Detect which cell encompasses the target text, then output its [X, Y] center coordinate. 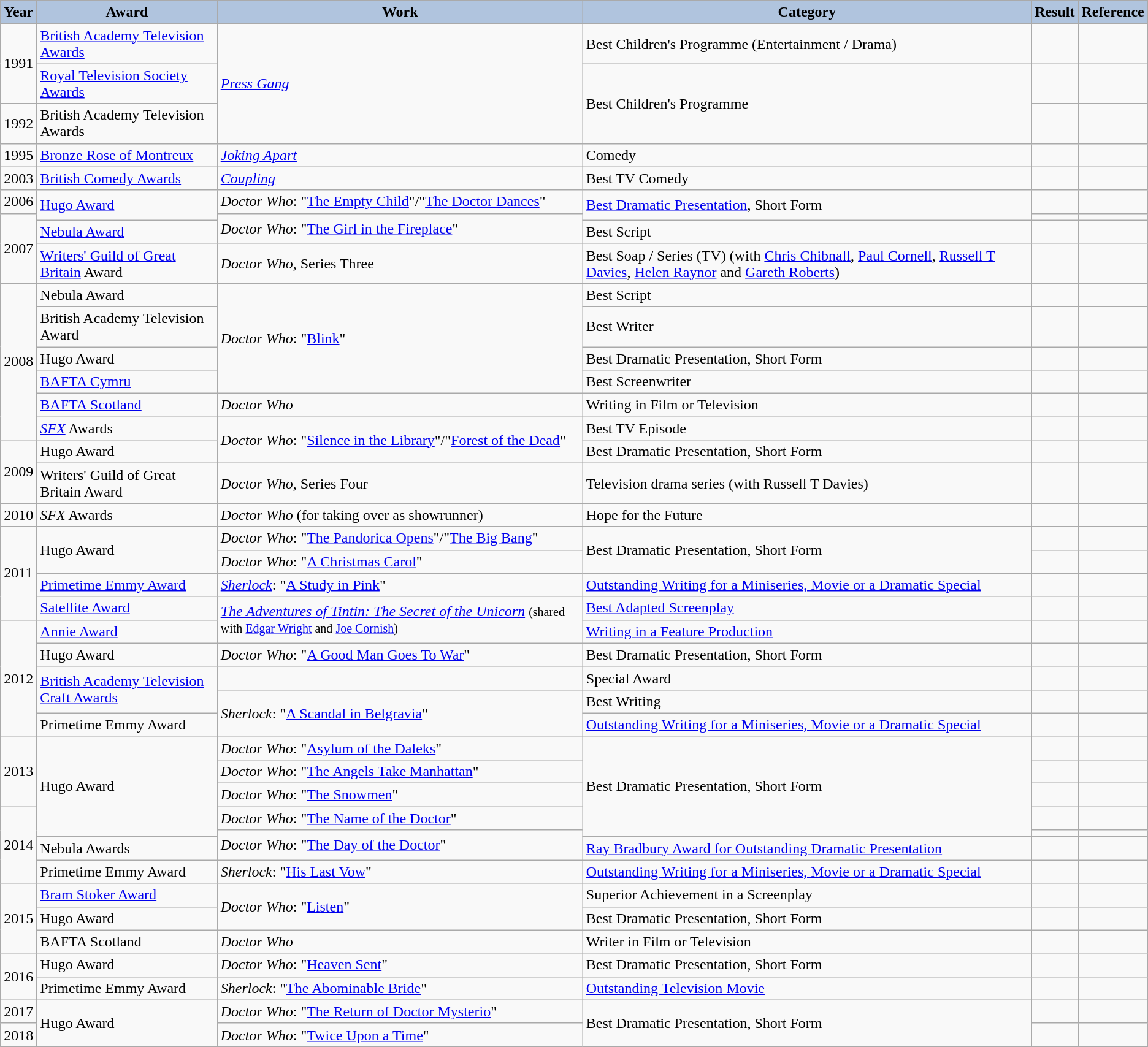
Special Award [807, 678]
Doctor Who: "Asylum of the Daleks" [400, 748]
Television drama series (with Russell T Davies) [807, 483]
Satellite Award [127, 608]
Doctor Who: "The Snowmen" [400, 795]
Year [18, 12]
Best Soap / Series (TV) (with Chris Chibnall, Paul Cornell, Russell T Davies, Helen Raynor and Gareth Roberts) [807, 264]
2007 [18, 248]
2009 [18, 472]
2017 [18, 1011]
Comedy [807, 155]
Doctor Who: "A Christmas Carol" [400, 562]
Sherlock: "A Scandal in Belgravia" [400, 713]
2012 [18, 678]
Writing in Film or Television [807, 405]
Doctor Who, Series Three [400, 264]
Annie Award [127, 631]
1995 [18, 155]
Best Writing [807, 701]
Result [1055, 12]
2003 [18, 178]
Bronze Rose of Montreux [127, 155]
Doctor Who: "The Girl in the Fireplace" [400, 228]
Press Gang [400, 83]
Doctor Who: "Silence in the Library"/"Forest of the Dead" [400, 440]
Doctor Who: "Listen" [400, 907]
2014 [18, 845]
2015 [18, 918]
Doctor Who: "The Day of the Doctor" [400, 845]
Doctor Who: "Twice Upon a Time" [400, 1035]
Doctor Who (for taking over as showrunner) [400, 515]
Doctor Who: "The Angels Take Manhattan" [400, 772]
Doctor Who, Series Four [400, 483]
1991 [18, 64]
1992 [18, 124]
Writing in a Feature Production [807, 631]
Best TV Episode [807, 428]
Doctor Who: "The Pandorica Opens"/"The Big Bang" [400, 538]
2010 [18, 515]
Best Children's Programme (Entertainment / Drama) [807, 44]
Work [400, 12]
Category [807, 12]
2016 [18, 977]
Doctor Who: "The Name of the Doctor" [400, 818]
Superior Achievement in a Screenplay [807, 895]
Bram Stoker Award [127, 895]
Outstanding Television Movie [807, 988]
2011 [18, 573]
2013 [18, 772]
Doctor Who: "Heaven Sent" [400, 965]
2018 [18, 1035]
Best Writer [807, 326]
Best Screenwriter [807, 382]
Sherlock: "His Last Vow" [400, 872]
Royal Television Society Awards [127, 83]
The Adventures of Tintin: The Secret of the Unicorn (shared with Edgar Wright and Joe Cornish) [400, 620]
Best TV Comedy [807, 178]
2006 [18, 202]
Doctor Who: "The Return of Doctor Mysterio" [400, 1011]
Sherlock: "A Study in Pink" [400, 585]
Ray Bradbury Award for Outstanding Dramatic Presentation [807, 848]
2008 [18, 362]
Hope for the Future [807, 515]
Doctor Who: "Blink" [400, 338]
BAFTA Cymru [127, 382]
Sherlock: "The Abominable Bride" [400, 988]
Writer in Film or Television [807, 942]
British Comedy Awards [127, 178]
British Academy Television Award [127, 326]
Nebula Awards [127, 848]
Joking Apart [400, 155]
Best Adapted Screenplay [807, 608]
British Academy Television Craft Awards [127, 690]
Best Children's Programme [807, 104]
Award [127, 12]
Doctor Who: "The Empty Child"/"The Doctor Dances" [400, 202]
Coupling [400, 178]
Reference [1112, 12]
Doctor Who: "A Good Man Goes To War" [400, 655]
